Identify which cell holds the provided text, then report its [x, y] central coordinate. 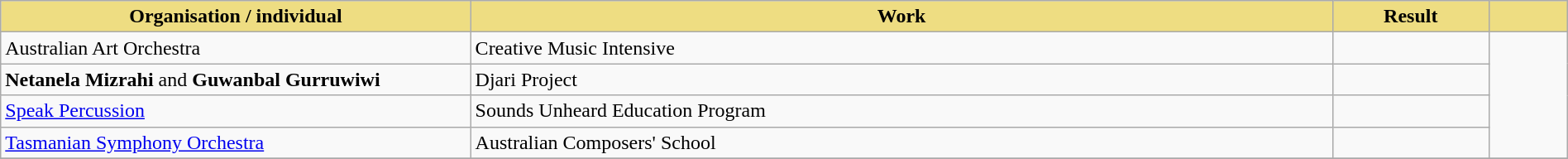
Tasmanian Symphony Orchestra [236, 142]
Creative Music Intensive [901, 48]
Sounds Unheard Education Program [901, 111]
Australian Art Orchestra [236, 48]
Work [901, 17]
Djari Project [901, 79]
Speak Percussion [236, 111]
Netanela Mizrahi and Guwanbal Gurruwiwi [236, 79]
Result [1411, 17]
Australian Composers' School [901, 142]
Organisation / individual [236, 17]
